Return the [X, Y] coordinate for the center point of the cell that contains the specified text.  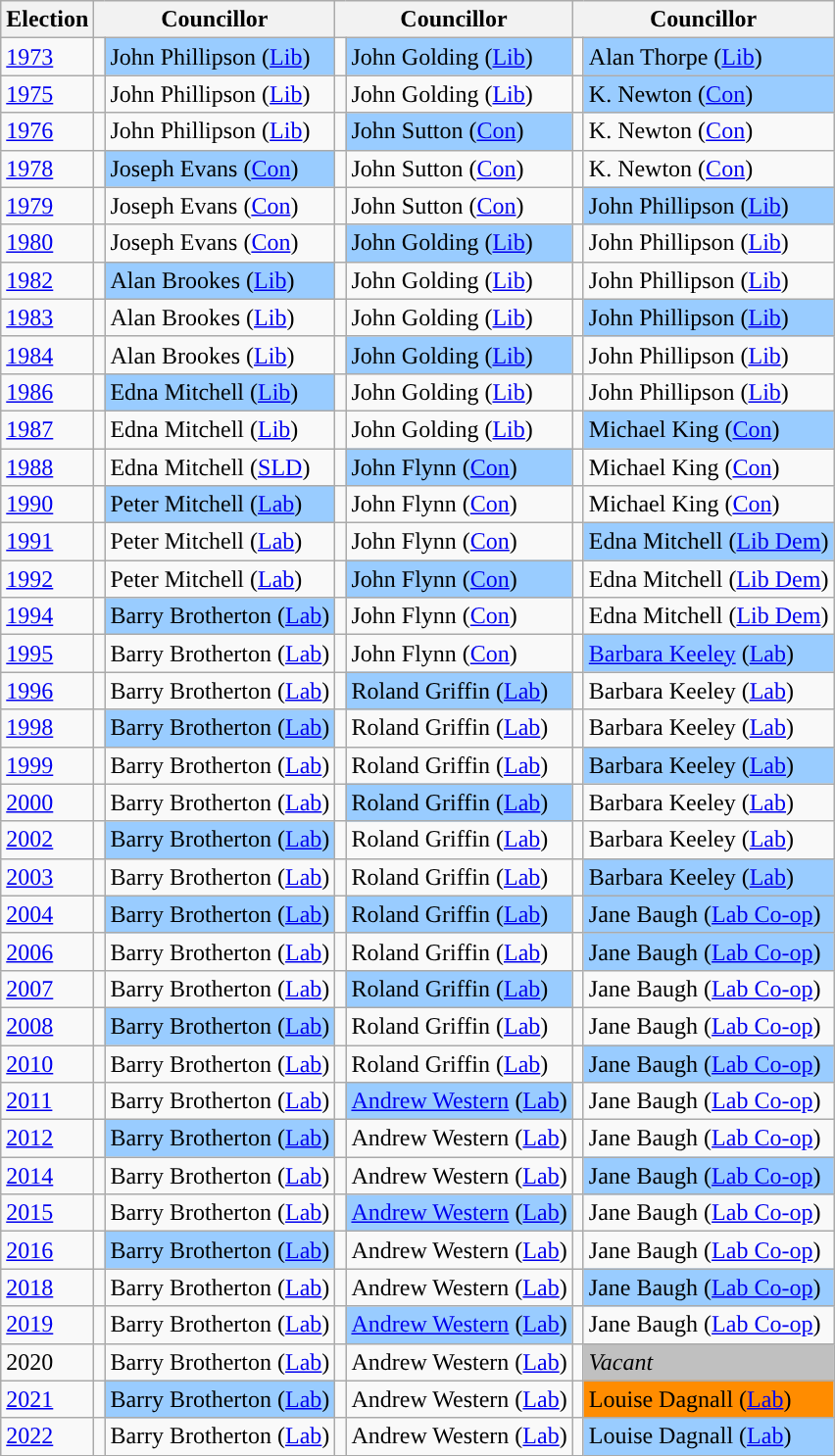
2000 [47, 802]
Vacant [709, 1362]
2015 [47, 1213]
1987 [47, 429]
1976 [47, 131]
2002 [47, 840]
1995 [47, 654]
1990 [47, 505]
2006 [47, 951]
1982 [47, 280]
1999 [47, 765]
2010 [47, 1063]
1980 [47, 243]
2022 [47, 1436]
2018 [47, 1287]
2021 [47, 1399]
1973 [47, 57]
2019 [47, 1325]
1986 [47, 392]
2020 [47, 1362]
1998 [47, 728]
Election [47, 20]
1983 [47, 317]
2008 [47, 1026]
2004 [47, 914]
Edna Mitchell (SLD) [220, 467]
2016 [47, 1250]
1988 [47, 467]
Alan Thorpe (Lib) [709, 57]
2012 [47, 1139]
1979 [47, 206]
1994 [47, 616]
2011 [47, 1101]
2014 [47, 1176]
1978 [47, 169]
1975 [47, 94]
2003 [47, 877]
2007 [47, 989]
1996 [47, 691]
1991 [47, 542]
1984 [47, 355]
1992 [47, 579]
